Pinpoint the cell where the given text exists, returning its [x, y] midpoint coordinate. 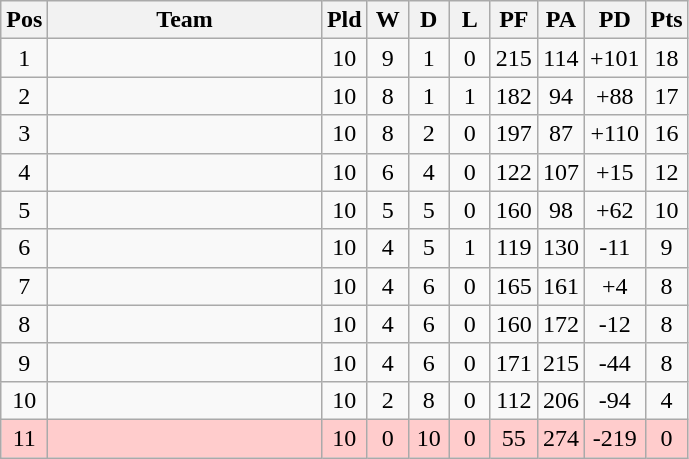
L [470, 20]
-219 [614, 438]
119 [514, 248]
16 [666, 134]
172 [560, 324]
17 [666, 96]
+4 [614, 286]
PA [560, 20]
12 [666, 172]
274 [560, 438]
161 [560, 286]
3 [24, 134]
114 [560, 58]
-94 [614, 400]
55 [514, 438]
18 [666, 58]
130 [560, 248]
-11 [614, 248]
W [388, 20]
+62 [614, 210]
Team [185, 20]
-12 [614, 324]
197 [514, 134]
165 [514, 286]
87 [560, 134]
122 [514, 172]
206 [560, 400]
171 [514, 362]
PF [514, 20]
+110 [614, 134]
94 [560, 96]
11 [24, 438]
182 [514, 96]
Pld [344, 20]
Pts [666, 20]
112 [514, 400]
D [428, 20]
+15 [614, 172]
Pos [24, 20]
7 [24, 286]
107 [560, 172]
98 [560, 210]
+88 [614, 96]
+101 [614, 58]
PD [614, 20]
-44 [614, 362]
